Capture the cell that displays the provided text and extract its [x, y] central coordinate. 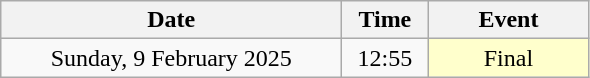
Time [385, 20]
Final [508, 58]
Event [508, 20]
Sunday, 9 February 2025 [172, 58]
Date [172, 20]
12:55 [385, 58]
